Detect which cell encompasses the target text, then output its (X, Y) center coordinate. 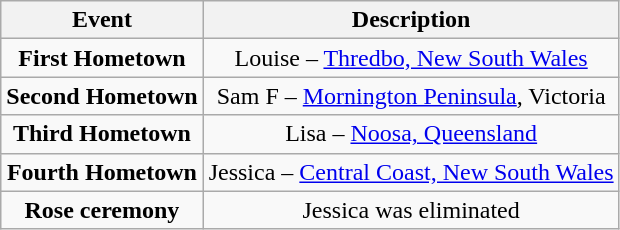
Description (411, 20)
Third Hometown (102, 134)
Fourth Hometown (102, 172)
Sam F – Mornington Peninsula, Victoria (411, 96)
Event (102, 20)
Jessica – Central Coast, New South Wales (411, 172)
First Hometown (102, 58)
Second Hometown (102, 96)
Louise – Thredbo, New South Wales (411, 58)
Jessica was eliminated (411, 210)
Rose ceremony (102, 210)
Lisa – Noosa, Queensland (411, 134)
